Capture the cell that displays the provided text and extract its [X, Y] central coordinate. 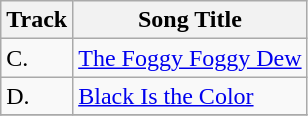
D. [37, 96]
Song Title [190, 20]
Track [37, 20]
Black Is the Color [190, 96]
C. [37, 58]
The Foggy Foggy Dew [190, 58]
